Extract the (X, Y) coordinate from the center of the cell holding the provided text.  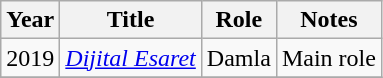
Damla (238, 58)
Notes (328, 20)
Dijital Esaret (131, 58)
Title (131, 20)
2019 (30, 58)
Role (238, 20)
Year (30, 20)
Main role (328, 58)
